From the cell containing the given text, extract its center point as (X, Y) coordinate. 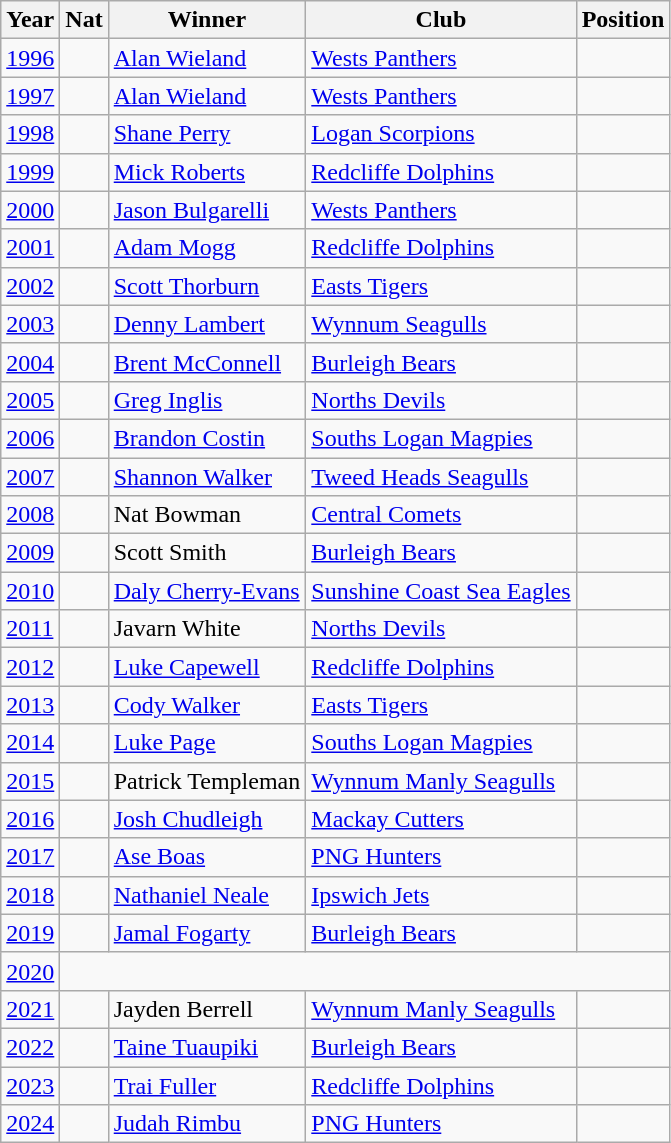
Year (30, 20)
2009 (30, 553)
2002 (30, 286)
Nathaniel Neale (207, 895)
Judah Rimbu (207, 1124)
Ase Boas (207, 857)
2004 (30, 362)
Brandon Costin (207, 438)
2017 (30, 857)
2003 (30, 324)
Nat Bowman (207, 515)
Jamal Fogarty (207, 933)
Scott Smith (207, 553)
1999 (30, 172)
1998 (30, 134)
Shane Perry (207, 134)
Club (441, 20)
Denny Lambert (207, 324)
2018 (30, 895)
2007 (30, 477)
2014 (30, 743)
Mackay Cutters (441, 819)
Nat (84, 20)
Josh Chudleigh (207, 819)
2006 (30, 438)
Jayden Berrell (207, 1009)
2019 (30, 933)
Luke Capewell (207, 667)
Scott Thorburn (207, 286)
Logan Scorpions (441, 134)
Taine Tuaupiki (207, 1047)
2010 (30, 591)
2022 (30, 1047)
1997 (30, 96)
Adam Mogg (207, 248)
Patrick Templeman (207, 781)
Greg Inglis (207, 400)
Trai Fuller (207, 1085)
Jason Bulgarelli (207, 210)
Shannon Walker (207, 477)
Central Comets (441, 515)
2016 (30, 819)
Sunshine Coast Sea Eagles (441, 591)
2015 (30, 781)
Cody Walker (207, 705)
2021 (30, 1009)
2024 (30, 1124)
2008 (30, 515)
2011 (30, 629)
2005 (30, 400)
Ipswich Jets (441, 895)
Position (623, 20)
2000 (30, 210)
2001 (30, 248)
2012 (30, 667)
2013 (30, 705)
Brent McConnell (207, 362)
Daly Cherry-Evans (207, 591)
Tweed Heads Seagulls (441, 477)
Mick Roberts (207, 172)
Wynnum Seagulls (441, 324)
Javarn White (207, 629)
1996 (30, 58)
2020 (30, 971)
Luke Page (207, 743)
Winner (207, 20)
2023 (30, 1085)
